Identify which cell holds the provided text, then report its [X, Y] central coordinate. 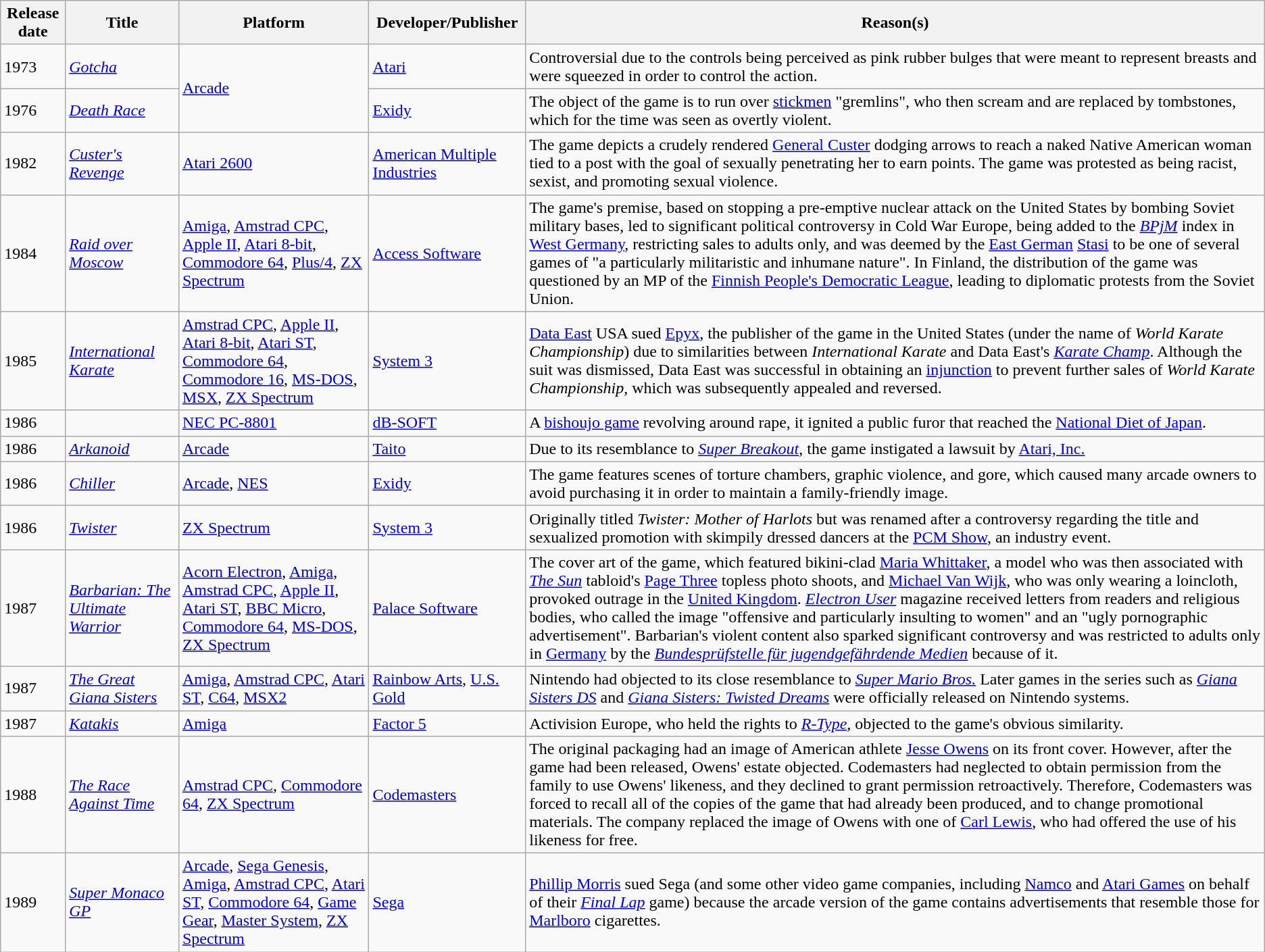
Raid over Moscow [122, 253]
Developer/Publisher [447, 23]
1984 [33, 253]
Super Monaco GP [122, 903]
Title [122, 23]
Katakis [122, 724]
Death Race [122, 111]
Arcade, NES [273, 484]
Barbarian: The Ultimate Warrior [122, 608]
A bishoujo game revolving around rape, it ignited a public furor that reached the National Diet of Japan. [895, 423]
NEC PC-8801 [273, 423]
Arkanoid [122, 449]
Access Software [447, 253]
Gotcha [122, 66]
Rainbow Arts, U.S. Gold [447, 688]
Reason(s) [895, 23]
1988 [33, 795]
Release date [33, 23]
Custer's Revenge [122, 164]
1973 [33, 66]
1989 [33, 903]
Platform [273, 23]
Acorn Electron, Amiga, Amstrad CPC, Apple II, Atari ST, BBC Micro, Commodore 64, MS-DOS, ZX Spectrum [273, 608]
Amiga, Amstrad CPC, Apple II, Atari 8-bit, Commodore 64, Plus/4, ZX Spectrum [273, 253]
1985 [33, 361]
The Race Against Time [122, 795]
Amiga, Amstrad CPC, Atari ST, C64, MSX2 [273, 688]
Activision Europe, who held the rights to R-Type, objected to the game's obvious similarity. [895, 724]
1976 [33, 111]
1982 [33, 164]
American Multiple Industries [447, 164]
Due to its resemblance to Super Breakout, the game instigated a lawsuit by Atari, Inc. [895, 449]
Chiller [122, 484]
Codemasters [447, 795]
Arcade, Sega Genesis, Amiga, Amstrad CPC, Atari ST, Commodore 64, Game Gear, Master System, ZX Spectrum [273, 903]
International Karate [122, 361]
Sega [447, 903]
Atari 2600 [273, 164]
Amstrad CPC, Apple II, Atari 8-bit, Atari ST, Commodore 64, Commodore 16, MS-DOS, MSX, ZX Spectrum [273, 361]
Twister [122, 527]
Amstrad CPC, Commodore 64, ZX Spectrum [273, 795]
The Great Giana Sisters [122, 688]
Factor 5 [447, 724]
Amiga [273, 724]
dB-SOFT [447, 423]
Palace Software [447, 608]
Taito [447, 449]
ZX Spectrum [273, 527]
Atari [447, 66]
